Detect which cell encompasses the target text, then output its (x, y) center coordinate. 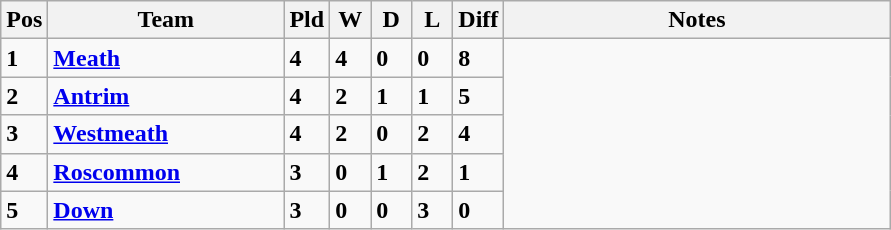
Meath (166, 58)
8 (478, 58)
W (350, 20)
Pos (24, 20)
D (392, 20)
Down (166, 210)
Roscommon (166, 172)
L (432, 20)
Diff (478, 20)
Westmeath (166, 134)
Antrim (166, 96)
Pld (307, 20)
Team (166, 20)
Notes (697, 20)
